Detect which cell encompasses the target text, then output its (X, Y) center coordinate. 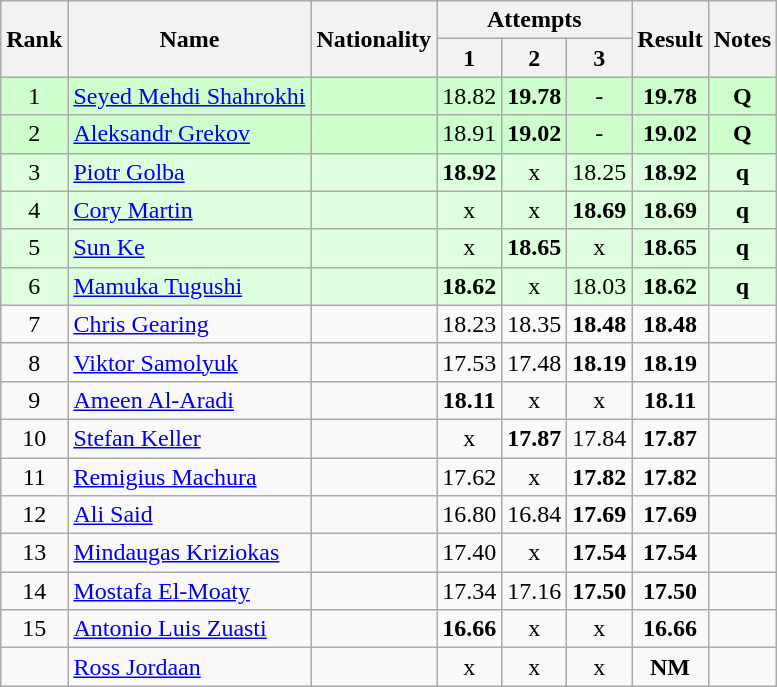
17.84 (600, 438)
7 (34, 324)
Result (670, 39)
Ameen Al-Aradi (190, 400)
17.34 (470, 591)
Mindaugas Kriziokas (190, 553)
NM (670, 667)
18.91 (470, 134)
Seyed Mehdi Shahrokhi (190, 96)
17.48 (534, 362)
Antonio Luis Zuasti (190, 629)
14 (34, 591)
5 (34, 248)
13 (34, 553)
Aleksandr Grekov (190, 134)
6 (34, 286)
18.03 (600, 286)
12 (34, 515)
18.82 (470, 96)
10 (34, 438)
Ali Said (190, 515)
Piotr Golba (190, 172)
18.25 (600, 172)
17.16 (534, 591)
Sun Ke (190, 248)
8 (34, 362)
Nationality (374, 39)
18.23 (470, 324)
Chris Gearing (190, 324)
Viktor Samolyuk (190, 362)
16.80 (470, 515)
Notes (742, 39)
9 (34, 400)
Stefan Keller (190, 438)
Attempts (534, 20)
Mostafa El-Moaty (190, 591)
18.35 (534, 324)
17.53 (470, 362)
15 (34, 629)
Cory Martin (190, 210)
17.62 (470, 477)
Rank (34, 39)
4 (34, 210)
17.40 (470, 553)
Mamuka Tugushi (190, 286)
Ross Jordaan (190, 667)
16.84 (534, 515)
11 (34, 477)
Remigius Machura (190, 477)
Name (190, 39)
